Locate the cell with the specified text and output its (x, y) center coordinate. 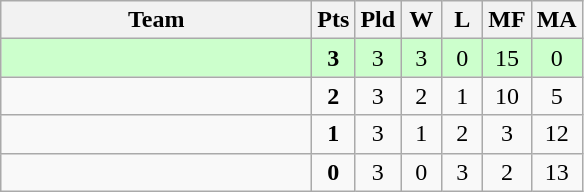
12 (556, 134)
10 (507, 96)
Pts (334, 20)
13 (556, 172)
MF (507, 20)
MA (556, 20)
Pld (378, 20)
W (422, 20)
Team (156, 20)
L (462, 20)
15 (507, 58)
5 (556, 96)
